Capture the cell that displays the provided text and extract its (x, y) central coordinate. 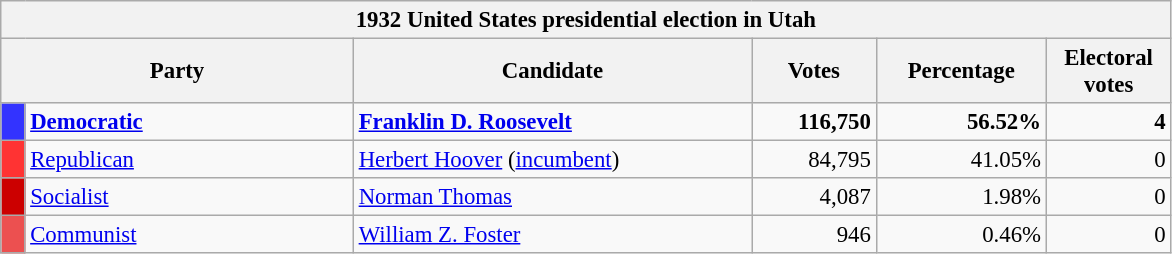
William Z. Foster (552, 235)
56.52% (961, 122)
Norman Thomas (552, 197)
Party (178, 72)
Republican (189, 160)
84,795 (814, 160)
946 (814, 235)
Communist (189, 235)
Socialist (189, 197)
4 (1108, 122)
Candidate (552, 72)
116,750 (814, 122)
0.46% (961, 235)
Franklin D. Roosevelt (552, 122)
Electoral votes (1108, 72)
Herbert Hoover (incumbent) (552, 160)
Votes (814, 72)
1.98% (961, 197)
41.05% (961, 160)
Percentage (961, 72)
4,087 (814, 197)
Democratic (189, 122)
1932 United States presidential election in Utah (586, 20)
